Detect which cell encompasses the target text, then output its (X, Y) center coordinate. 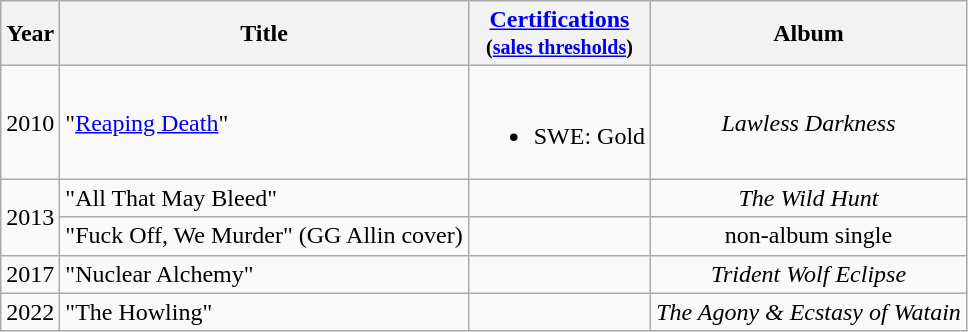
"All That May Bleed" (264, 198)
2017 (30, 274)
The Agony & Ecstasy of Watain (809, 312)
Album (809, 34)
The Wild Hunt (809, 198)
2013 (30, 217)
2010 (30, 122)
"The Howling" (264, 312)
"Fuck Off, We Murder" (GG Allin cover) (264, 236)
SWE: Gold (559, 122)
Certifications(sales thresholds) (559, 34)
"Reaping Death" (264, 122)
Lawless Darkness (809, 122)
"Nuclear Alchemy" (264, 274)
Year (30, 34)
Trident Wolf Eclipse (809, 274)
non-album single (809, 236)
2022 (30, 312)
Title (264, 34)
